Identify which cell holds the provided text, then report its [x, y] central coordinate. 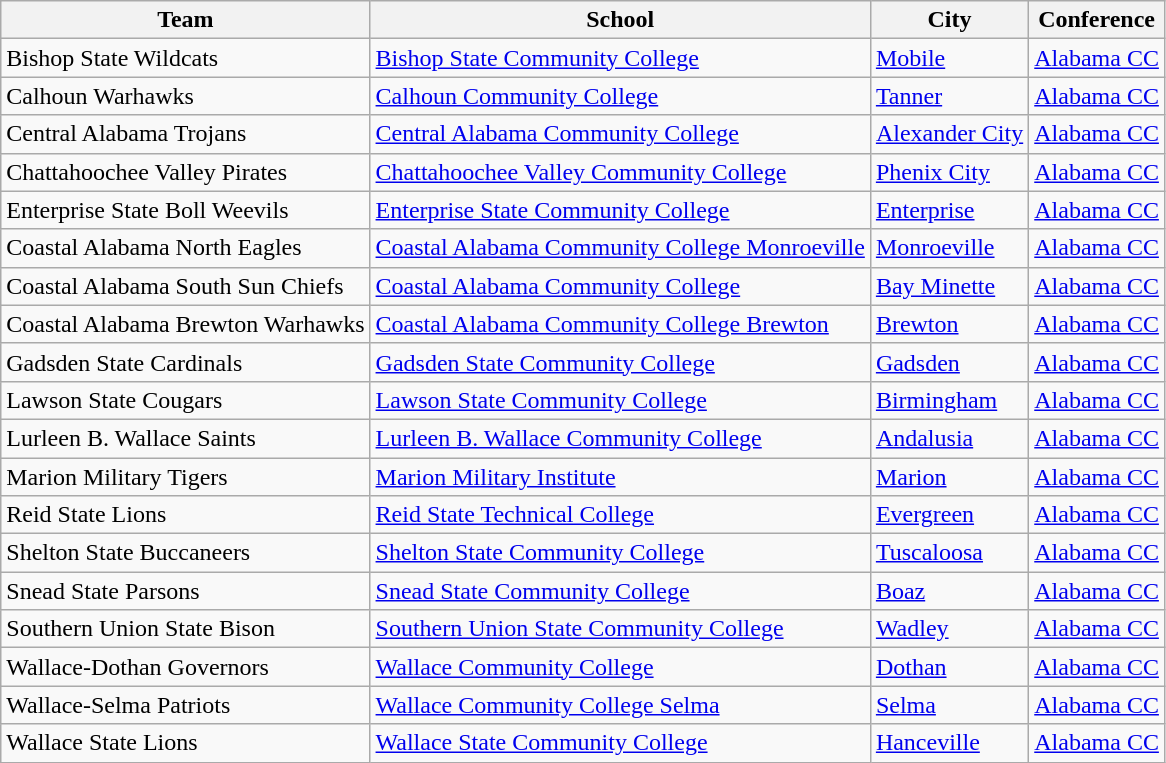
Coastal Alabama Community College Brewton [620, 324]
Hanceville [949, 743]
Evergreen [949, 515]
Lawson State Cougars [186, 400]
Team [186, 20]
Alexander City [949, 134]
Wallace Community College Selma [620, 705]
Bishop State Wildcats [186, 58]
Wadley [949, 629]
Southern Union State Bison [186, 629]
Bay Minette [949, 286]
Marion [949, 477]
Enterprise [949, 210]
Mobile [949, 58]
Birmingham [949, 400]
Lurleen B. Wallace Saints [186, 438]
Wallace-Selma Patriots [186, 705]
Gadsden [949, 362]
Conference [1097, 20]
Coastal Alabama Community College [620, 286]
City [949, 20]
Lawson State Community College [620, 400]
Chattahoochee Valley Community College [620, 172]
Brewton [949, 324]
Bishop State Community College [620, 58]
Calhoun Community College [620, 96]
Marion Military Institute [620, 477]
Coastal Alabama South Sun Chiefs [186, 286]
Coastal Alabama Brewton Warhawks [186, 324]
Snead State Community College [620, 591]
Reid State Technical College [620, 515]
Gadsden State Community College [620, 362]
Wallace-Dothan Governors [186, 667]
Snead State Parsons [186, 591]
Selma [949, 705]
School [620, 20]
Boaz [949, 591]
Chattahoochee Valley Pirates [186, 172]
Calhoun Warhawks [186, 96]
Central Alabama Community College [620, 134]
Wallace Community College [620, 667]
Southern Union State Community College [620, 629]
Coastal Alabama Community College Monroeville [620, 248]
Wallace State Community College [620, 743]
Phenix City [949, 172]
Lurleen B. Wallace Community College [620, 438]
Shelton State Buccaneers [186, 553]
Enterprise State Community College [620, 210]
Coastal Alabama North Eagles [186, 248]
Monroeville [949, 248]
Gadsden State Cardinals [186, 362]
Reid State Lions [186, 515]
Central Alabama Trojans [186, 134]
Enterprise State Boll Weevils [186, 210]
Tuscaloosa [949, 553]
Shelton State Community College [620, 553]
Dothan [949, 667]
Andalusia [949, 438]
Tanner [949, 96]
Marion Military Tigers [186, 477]
Wallace State Lions [186, 743]
